Return (X, Y) of the center of cell containing provided text 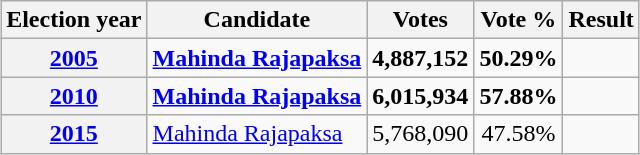
2010 (74, 96)
6,015,934 (420, 96)
Vote % (518, 20)
50.29% (518, 58)
2005 (74, 58)
2015 (74, 134)
Election year (74, 20)
Votes (420, 20)
Candidate (257, 20)
57.88% (518, 96)
Result (601, 20)
5,768,090 (420, 134)
4,887,152 (420, 58)
47.58% (518, 134)
